Capture the cell that displays the provided text and extract its (x, y) central coordinate. 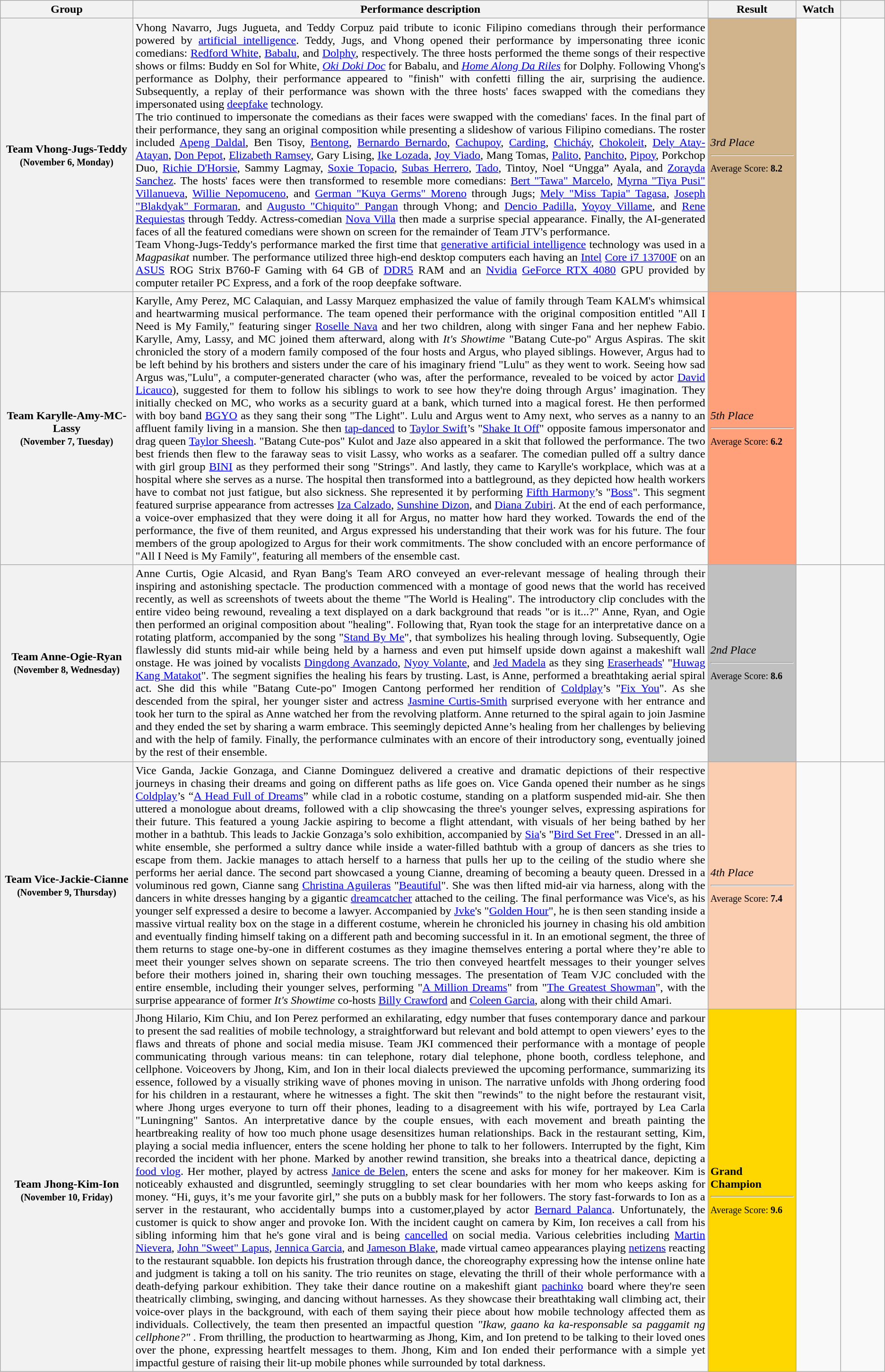
2nd PlaceAverage Score: 8.6 (752, 663)
Team Vice-Jackie-Cianne(November 9, Thursday) (67, 885)
Team Jhong-Kim-Ion(November 10, Friday) (67, 1190)
Team Karylle-Amy-MC-Lassy(November 7, Tuesday) (67, 428)
Result (752, 9)
3rd PlaceAverage Score: 8.2 (752, 155)
Grand ChampionAverage Score: 9.6 (752, 1190)
Group (67, 9)
Performance description (420, 9)
4th PlaceAverage Score: 7.4 (752, 885)
Team Anne-Ogie-Ryan(November 8, Wednesday) (67, 663)
5th PlaceAverage Score: 6.2 (752, 428)
Team Vhong-Jugs-Teddy(November 6, Monday) (67, 155)
Watch (818, 9)
